Return [X, Y] of the center of cell containing provided text 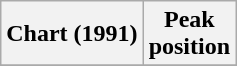
Peakposition [189, 34]
Chart (1991) [72, 34]
